Identify which cell holds the provided text, then report its (x, y) central coordinate. 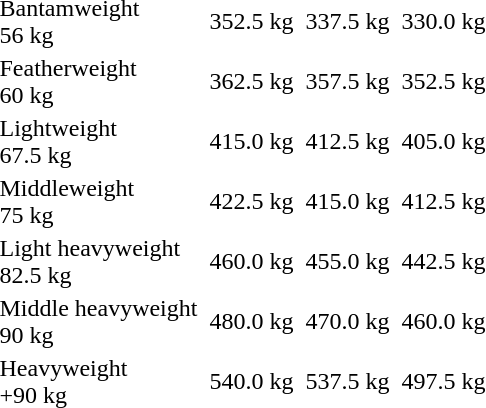
357.5 kg (348, 82)
412.5 kg (348, 142)
470.0 kg (348, 322)
460.0 kg (252, 262)
422.5 kg (252, 202)
480.0 kg (252, 322)
455.0 kg (348, 262)
362.5 kg (252, 82)
